Search for the cell housing the specified text and yield its [x, y] center coordinate. 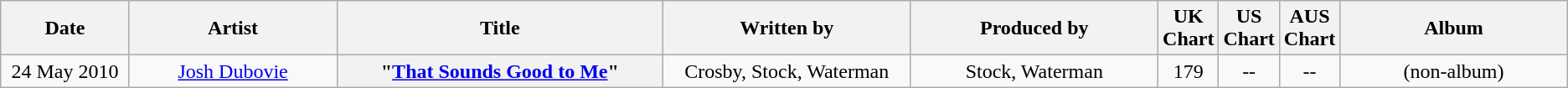
Album [1454, 28]
Written by [787, 28]
US Chart [1249, 28]
UK Chart [1189, 28]
Produced by [1034, 28]
Stock, Waterman [1034, 71]
Josh Dubovie [233, 71]
Crosby, Stock, Waterman [787, 71]
"That Sounds Good to Me" [499, 71]
Title [499, 28]
24 May 2010 [65, 71]
(non-album) [1454, 71]
AUS Chart [1309, 28]
Date [65, 28]
179 [1189, 71]
Artist [233, 28]
